Output the [x, y] coordinate of the center of the cell containing the given text.  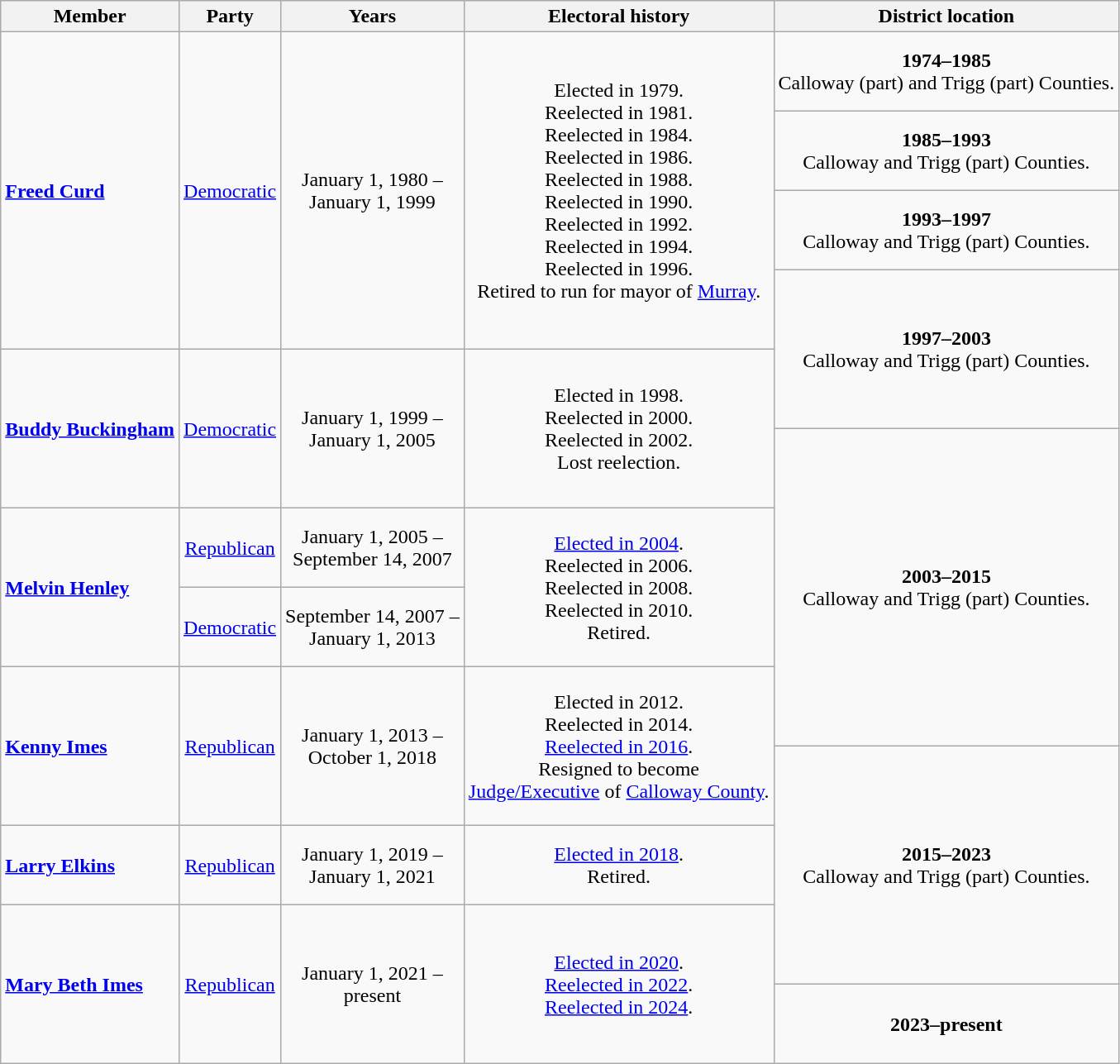
2023–present [946, 1024]
Member [90, 17]
2015–2023Calloway and Trigg (part) Counties. [946, 866]
January 1, 2019 –January 1, 2021 [373, 866]
Mary Beth Imes [90, 985]
Kenny Imes [90, 747]
Buddy Buckingham [90, 429]
January 1, 2013 –October 1, 2018 [373, 747]
Melvin Henley [90, 588]
1985–1993Calloway and Trigg (part) Counties. [946, 151]
Party [230, 17]
1974–1985Calloway (part) and Trigg (part) Counties. [946, 72]
Elected in 2018.Retired. [618, 866]
District location [946, 17]
2003–2015Calloway and Trigg (part) Counties. [946, 588]
Larry Elkins [90, 866]
1993–1997Calloway and Trigg (part) Counties. [946, 231]
January 1, 2005 –September 14, 2007 [373, 548]
Years [373, 17]
September 14, 2007 –January 1, 2013 [373, 627]
January 1, 2021 –present [373, 985]
Elected in 2020.Reelected in 2022.Reelected in 2024. [618, 985]
January 1, 1999 –January 1, 2005 [373, 429]
Elected in 2004.Reelected in 2006.Reelected in 2008.Reelected in 2010.Retired. [618, 588]
Elected in 1998.Reelected in 2000.Reelected in 2002.Lost reelection. [618, 429]
January 1, 1980 –January 1, 1999 [373, 191]
Electoral history [618, 17]
1997–2003Calloway and Trigg (part) Counties. [946, 350]
Elected in 2012.Reelected in 2014.Reelected in 2016.Resigned to becomeJudge/Executive of Calloway County. [618, 747]
Freed Curd [90, 191]
